Determine the (X, Y) coordinate at the center of the cell enclosing the given text.  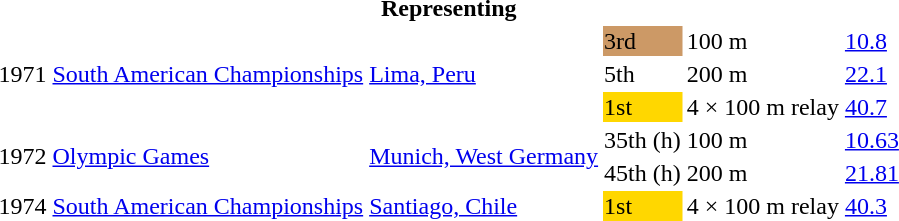
3rd (643, 41)
Lima, Peru (484, 74)
45th (h) (643, 173)
5th (643, 74)
35th (h) (643, 140)
Munich, West Germany (484, 156)
Santiago, Chile (484, 206)
Olympic Games (208, 156)
